Extract the (x, y) coordinate from the center of the cell holding the provided text.  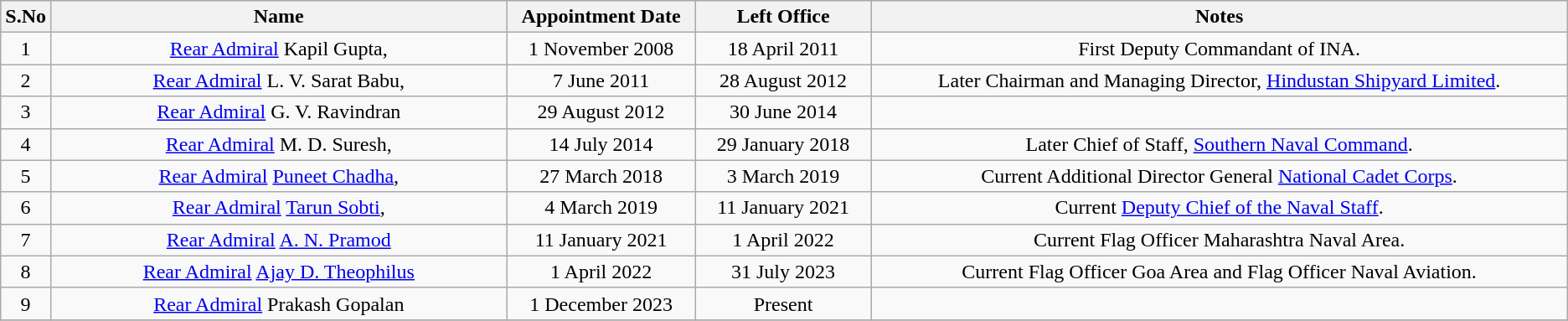
Later Chairman and Managing Director, Hindustan Shipyard Limited. (1220, 80)
2 (26, 80)
Rear Admiral L. V. Sarat Babu, (278, 80)
7 (26, 240)
Later Chief of Staff, Southern Naval Command. (1220, 144)
27 March 2018 (601, 176)
Rear Admiral Prakash Gopalan (278, 303)
Rear Admiral A. N. Pramod (278, 240)
Current Flag Officer Goa Area and Flag Officer Naval Aviation. (1220, 272)
Rear Admiral M. D. Suresh, (278, 144)
1 December 2023 (601, 303)
Rear Admiral Puneet Chadha, (278, 176)
8 (26, 272)
30 June 2014 (783, 112)
Rear Admiral Tarun Sobti, (278, 208)
Current Additional Director General National Cadet Corps. (1220, 176)
7 June 2011 (601, 80)
Rear Admiral Kapil Gupta, (278, 49)
1 November 2008 (601, 49)
Notes (1220, 17)
Present (783, 303)
9 (26, 303)
Current Flag Officer Maharashtra Naval Area. (1220, 240)
S.No (26, 17)
Rear Admiral G. V. Ravindran (278, 112)
28 August 2012 (783, 80)
14 July 2014 (601, 144)
Rear Admiral Ajay D. Theophilus (278, 272)
29 August 2012 (601, 112)
Name (278, 17)
Left Office (783, 17)
18 April 2011 (783, 49)
1 (26, 49)
Appointment Date (601, 17)
4 (26, 144)
3 March 2019 (783, 176)
31 July 2023 (783, 272)
29 January 2018 (783, 144)
3 (26, 112)
4 March 2019 (601, 208)
Current Deputy Chief of the Naval Staff. (1220, 208)
5 (26, 176)
First Deputy Commandant of INA. (1220, 49)
6 (26, 208)
